Pinpoint the cell where the given text exists, returning its (x, y) midpoint coordinate. 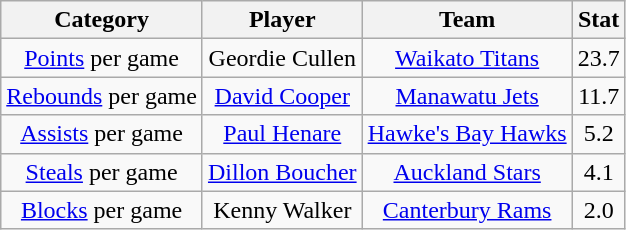
Stat (598, 20)
Geordie Cullen (282, 58)
5.2 (598, 134)
David Cooper (282, 96)
Canterbury Rams (467, 210)
Manawatu Jets (467, 96)
Paul Henare (282, 134)
Rebounds per game (102, 96)
4.1 (598, 172)
Kenny Walker (282, 210)
Points per game (102, 58)
Auckland Stars (467, 172)
2.0 (598, 210)
Waikato Titans (467, 58)
23.7 (598, 58)
Hawke's Bay Hawks (467, 134)
Blocks per game (102, 210)
Team (467, 20)
Assists per game (102, 134)
Player (282, 20)
Dillon Boucher (282, 172)
Category (102, 20)
11.7 (598, 96)
Steals per game (102, 172)
